Provide the [x, y] coordinate of the cell's center where the given text is located.  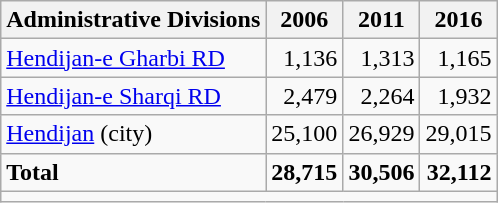
Hendijan (city) [134, 134]
30,506 [382, 172]
1,165 [458, 58]
25,100 [304, 134]
26,929 [382, 134]
2,479 [304, 96]
Administrative Divisions [134, 20]
2016 [458, 20]
32,112 [458, 172]
2,264 [382, 96]
Hendijan-e Sharqi RD [134, 96]
1,313 [382, 58]
1,136 [304, 58]
Total [134, 172]
2006 [304, 20]
1,932 [458, 96]
29,015 [458, 134]
28,715 [304, 172]
2011 [382, 20]
Hendijan-e Gharbi RD [134, 58]
